Capture the cell that displays the provided text and extract its [X, Y] central coordinate. 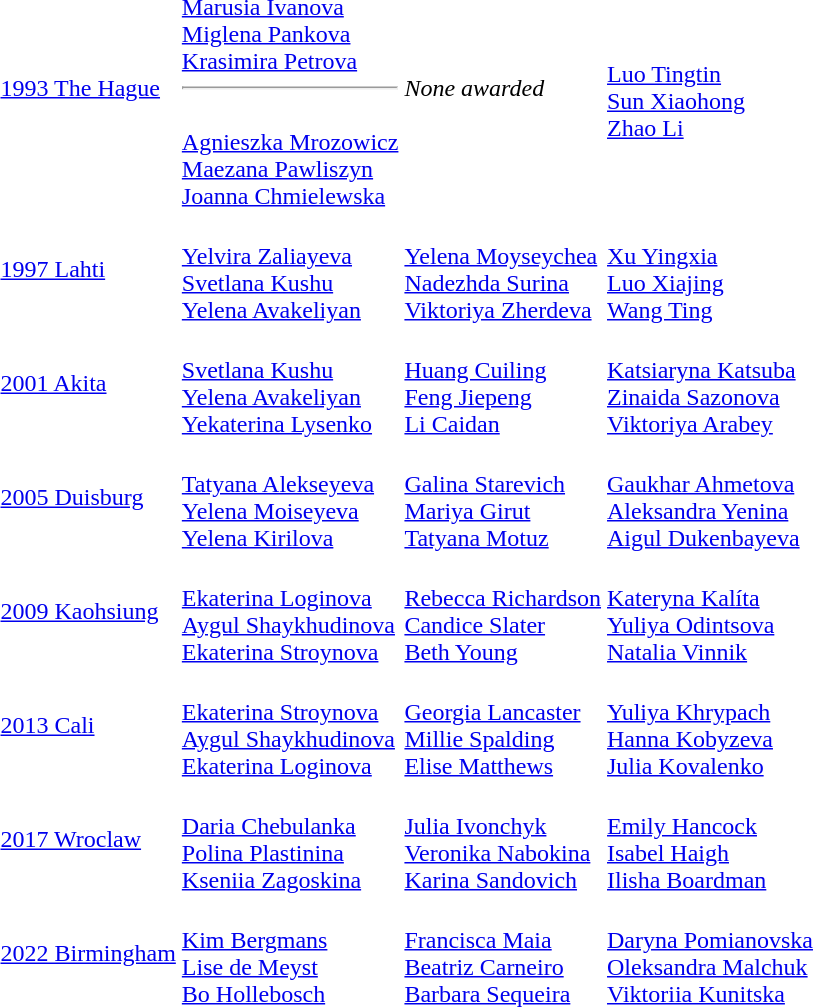
Svetlana KushuYelena AvakeliyanYekaterina Lysenko [290, 384]
Tatyana AlekseyevaYelena MoiseyevaYelena Kirilova [290, 498]
Ekaterina StroynovaAygul ShaykhudinovaEkaterina Loginova [290, 726]
Daria ChebulankaPolina PlastininaKseniia Zagoskina [290, 840]
Rebecca RichardsonCandice Slater Beth Young [503, 612]
Yelena MoyseycheaNadezhda SurinaViktoriya Zherdeva [503, 270]
Julia IvonchykVeronika NabokinaKarina Sandovich [503, 840]
Ekaterina LoginovaAygul ShaykhudinovaEkaterina Stroynova [290, 612]
Galina StarevichMariya GirutTatyana Motuz [503, 498]
Yelvira ZaliayevaSvetlana KushuYelena Avakeliyan [290, 270]
Georgia LancasterMillie SpaldingElise Matthews [503, 726]
Huang CuilingFeng JiepengLi Caidan [503, 384]
